Search for the cell housing the specified text and yield its [X, Y] center coordinate. 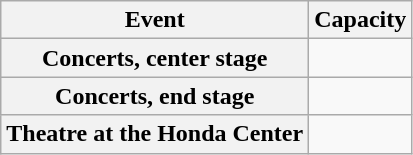
Event [155, 20]
Concerts, center stage [155, 58]
Concerts, end stage [155, 96]
Capacity [360, 20]
Theatre at the Honda Center [155, 134]
